Extract the (X, Y) coordinate from the center of the cell holding the provided text.  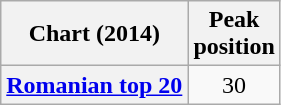
Romanian top 20 (94, 85)
30 (234, 85)
Peakposition (234, 34)
Chart (2014) (94, 34)
